For the text-containing cell, return its midpoint in (x, y) coordinate format. 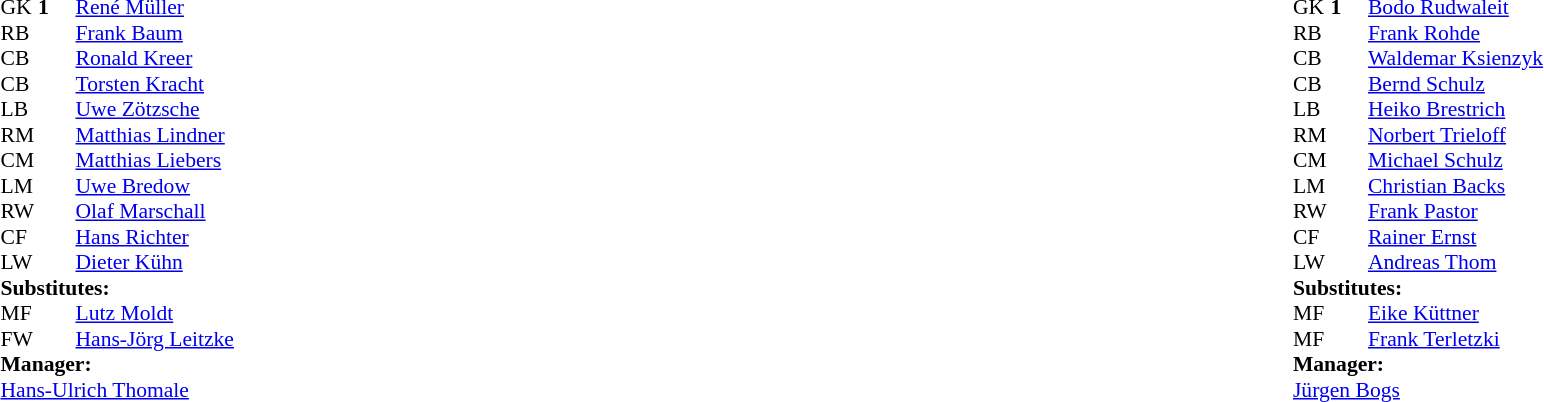
Frank Rohde (1456, 33)
Michael Schulz (1456, 161)
Hans-Jörg Leitzke (155, 339)
Frank Pastor (1456, 211)
Dieter Kühn (155, 263)
Frank Terletzki (1456, 339)
Frank Baum (155, 33)
Ronald Kreer (155, 59)
Andreas Thom (1456, 263)
Lutz Moldt (155, 313)
FW (19, 339)
Uwe Zötzsche (155, 109)
Eike Küttner (1456, 313)
Matthias Lindner (155, 135)
Uwe Bredow (155, 186)
Norbert Trieloff (1456, 135)
Torsten Kracht (155, 84)
Hans Richter (155, 237)
Heiko Brestrich (1456, 109)
Rainer Ernst (1456, 237)
Bernd Schulz (1456, 84)
Olaf Marschall (155, 211)
Waldemar Ksienzyk (1456, 59)
Matthias Liebers (155, 161)
Christian Backs (1456, 186)
